From the cell containing the given text, extract its center point as (X, Y) coordinate. 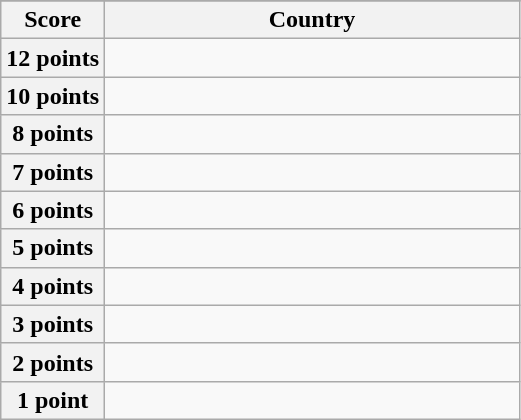
8 points (53, 134)
Country (312, 20)
1 point (53, 400)
6 points (53, 210)
10 points (53, 96)
4 points (53, 286)
5 points (53, 248)
2 points (53, 362)
12 points (53, 58)
7 points (53, 172)
Score (53, 20)
3 points (53, 324)
